Detect which cell encompasses the target text, then output its [X, Y] center coordinate. 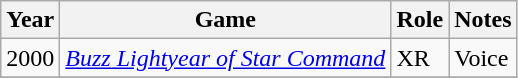
Year [30, 20]
Game [226, 20]
Notes [483, 20]
Role [420, 20]
2000 [30, 58]
XR [420, 58]
Buzz Lightyear of Star Command [226, 58]
Voice [483, 58]
